Pinpoint the cell where the given text exists, returning its (x, y) midpoint coordinate. 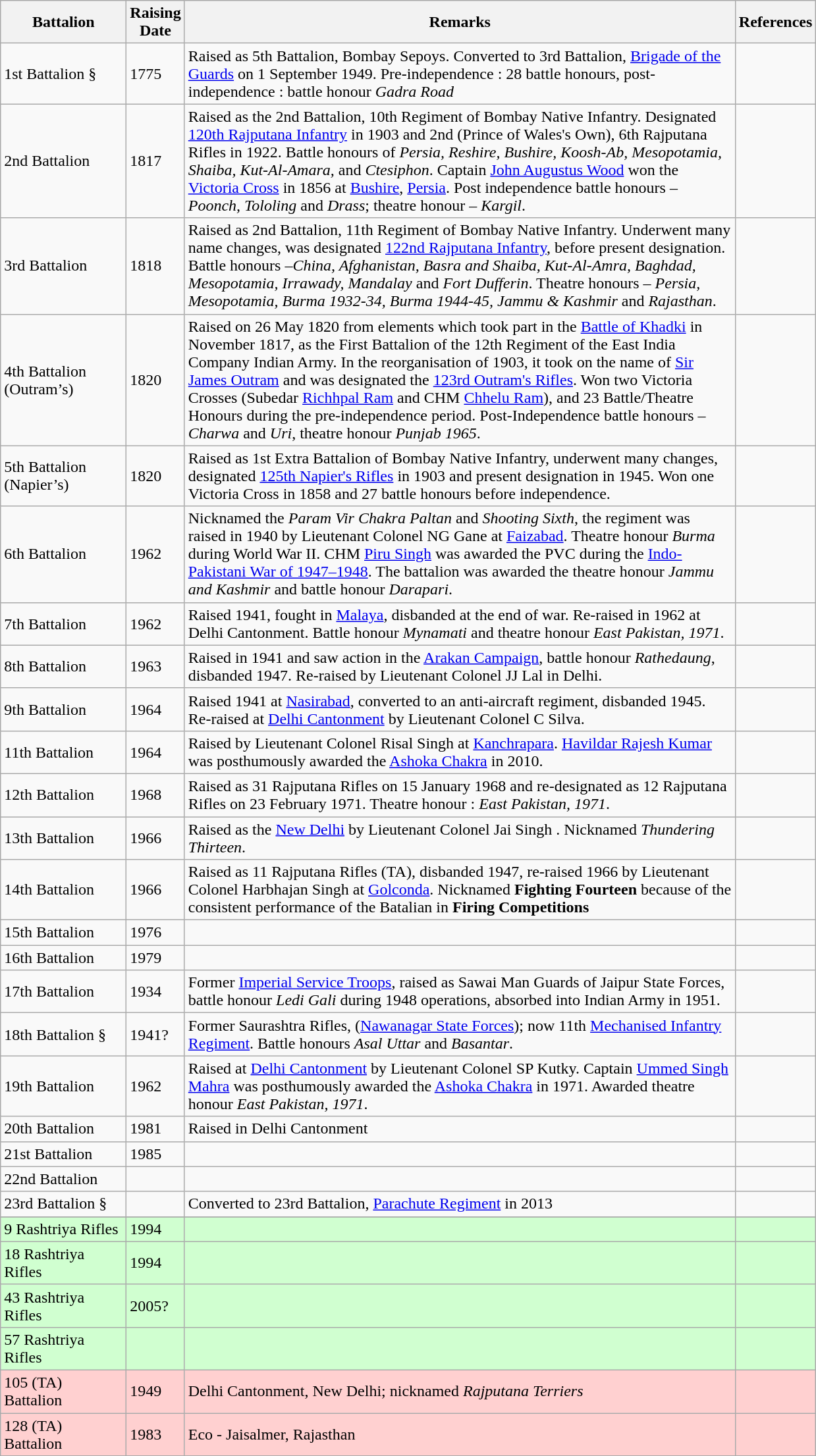
1968 (155, 795)
1979 (155, 958)
References (776, 22)
Raised in Delhi Cantonment (460, 1129)
Remarks (460, 22)
Battalion (63, 22)
1985 (155, 1154)
1981 (155, 1129)
7th Battalion (63, 624)
1817 (155, 161)
15th Battalion (63, 933)
23rd Battalion § (63, 1204)
1775 (155, 74)
Raised as 31 Rajputana Rifles on 15 January 1968 and re-designated as 12 Rajputana Rifles on 23 February 1971. Theatre honour : East Pakistan, 1971. (460, 795)
19th Battalion (63, 1086)
1941? (155, 1035)
18 Rashtriya Rifles (63, 1262)
1949 (155, 1391)
Raised in 1941 and saw action in the Arakan Campaign, battle honour Rathedaung, disbanded 1947. Re-raised by Lieutenant Colonel JJ Lal in Delhi. (460, 666)
3rd Battalion (63, 266)
1963 (155, 666)
9 Rashtriya Rifles (63, 1229)
57 Rashtriya Rifles (63, 1348)
21st Battalion (63, 1154)
43 Rashtriya Rifles (63, 1306)
17th Battalion (63, 991)
5th Battalion (Napier’s) (63, 476)
1st Battalion § (63, 74)
16th Battalion (63, 958)
14th Battalion (63, 890)
105 (TA) Battalion (63, 1391)
1818 (155, 266)
13th Battalion (63, 837)
Delhi Cantonment, New Delhi; nicknamed Rajputana Terriers (460, 1391)
2005? (155, 1306)
Raised as the New Delhi by Lieutenant Colonel Jai Singh . Nicknamed Thundering Thirteen. (460, 837)
Raising Date (155, 22)
Raised 1941 at Nasirabad, converted to an anti-aircraft regiment, disbanded 1945. Re-raised at Delhi Cantonment by Lieutenant Colonel C Silva. (460, 710)
1934 (155, 991)
Raised by Lieutenant Colonel Risal Singh at Kanchrapara. Havildar Rajesh Kumar was posthumously awarded the Ashoka Chakra in 2010. (460, 752)
Converted to 23rd Battalion, Parachute Regiment in 2013 (460, 1204)
12th Battalion (63, 795)
20th Battalion (63, 1129)
6th Battalion (63, 554)
1983 (155, 1434)
22nd Battalion (63, 1179)
Former Saurashtra Rifles, (Nawanagar State Forces); now 11th Mechanised Infantry Regiment. Battle honours Asal Uttar and Basantar. (460, 1035)
11th Battalion (63, 752)
Eco - Jaisalmer, Rajasthan (460, 1434)
128 (TA) Battalion (63, 1434)
9th Battalion (63, 710)
2nd Battalion (63, 161)
8th Battalion (63, 666)
18th Battalion § (63, 1035)
1976 (155, 933)
4th Battalion (Outram’s) (63, 380)
